Find where the given text appears and provide that cell's center as (x, y) coordinate. 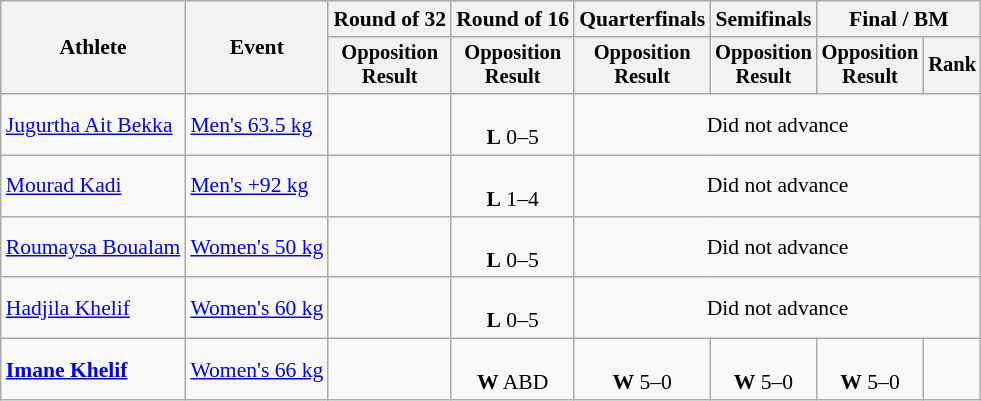
Mourad Kadi (94, 186)
Women's 50 kg (256, 248)
Athlete (94, 48)
Rank (952, 66)
Semifinals (764, 19)
Men's 63.5 kg (256, 124)
Women's 60 kg (256, 308)
Round of 16 (512, 19)
Final / BM (899, 19)
Event (256, 48)
L 1–4 (512, 186)
W ABD (512, 370)
Jugurtha Ait Bekka (94, 124)
Round of 32 (390, 19)
Roumaysa Boualam (94, 248)
Women's 66 kg (256, 370)
Imane Khelif (94, 370)
Quarterfinals (642, 19)
Hadjila Khelif (94, 308)
Men's +92 kg (256, 186)
